Pinpoint the cell where the given text exists, returning its [x, y] midpoint coordinate. 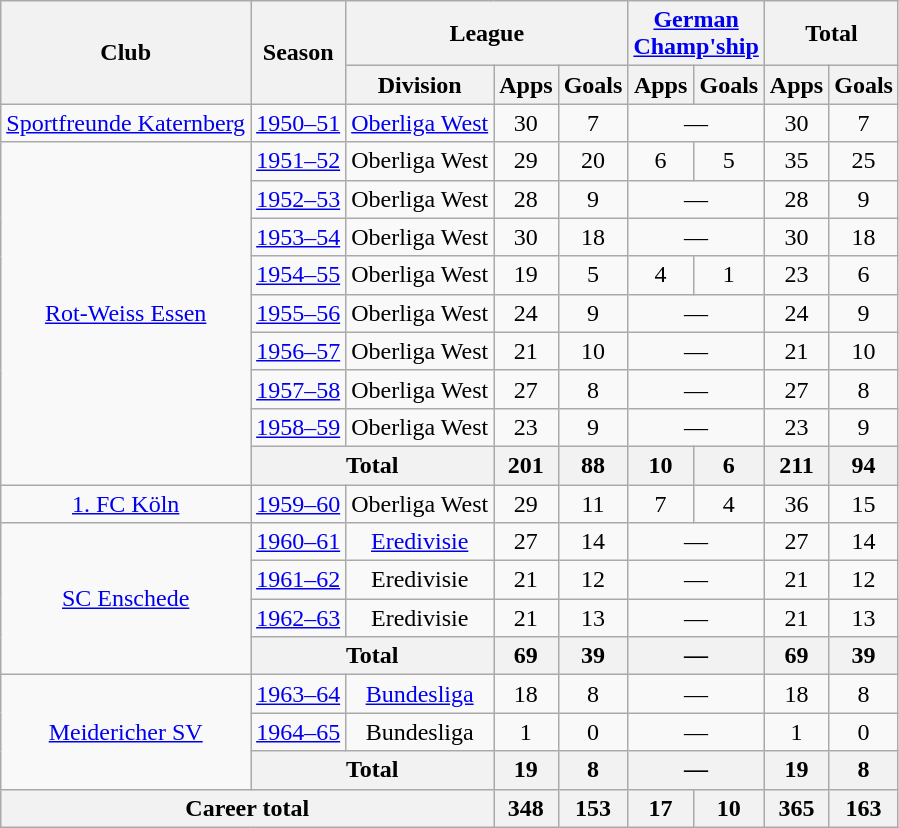
1960–61 [298, 542]
163 [864, 808]
88 [593, 465]
1961–62 [298, 580]
15 [864, 503]
League [487, 34]
1958–59 [298, 427]
1955–56 [298, 313]
Meidericher SV [126, 732]
35 [796, 161]
1951–52 [298, 161]
1. FC Köln [126, 503]
1962–63 [298, 618]
20 [593, 161]
17 [661, 808]
Club [126, 52]
SC Enschede [126, 599]
Season [298, 52]
Rot-Weiss Essen [126, 314]
211 [796, 465]
1954–55 [298, 275]
11 [593, 503]
1963–64 [298, 694]
1956–57 [298, 351]
94 [864, 465]
365 [796, 808]
201 [526, 465]
36 [796, 503]
1950–51 [298, 123]
153 [593, 808]
1953–54 [298, 237]
348 [526, 808]
25 [864, 161]
1952–53 [298, 199]
Career total [248, 808]
Division [420, 85]
Sportfreunde Katernberg [126, 123]
1964–65 [298, 732]
1957–58 [298, 389]
GermanChamp'ship [696, 34]
1959–60 [298, 503]
